Pinpoint the cell where the given text exists, returning its [X, Y] midpoint coordinate. 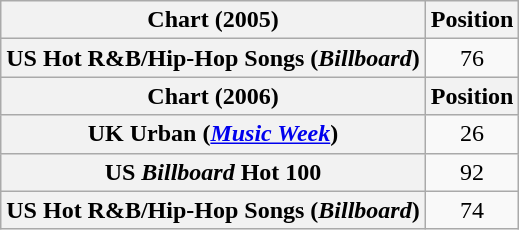
92 [472, 172]
76 [472, 58]
74 [472, 210]
26 [472, 134]
UK Urban (Music Week) [213, 134]
Chart (2005) [213, 20]
Chart (2006) [213, 96]
US Billboard Hot 100 [213, 172]
